Output the [x, y] coordinate of the center of the cell containing the given text.  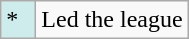
* [18, 20]
Led the league [112, 20]
